For the text-containing cell, return its midpoint in (x, y) coordinate format. 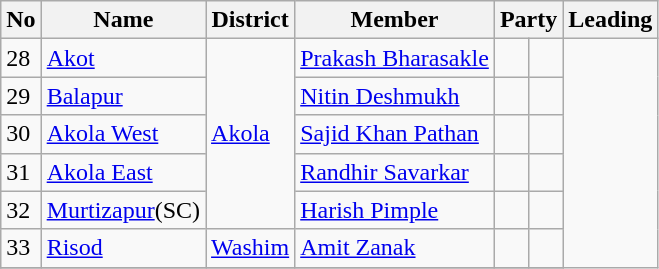
28 (21, 58)
Washim (250, 248)
Balapur (123, 96)
Akola West (123, 134)
No (21, 20)
30 (21, 134)
District (250, 20)
Murtizapur(SC) (123, 210)
Randhir Savarkar (395, 172)
29 (21, 96)
Party (528, 20)
Harish Pimple (395, 210)
Akot (123, 58)
Name (123, 20)
Member (395, 20)
Leading (610, 20)
Akola (250, 134)
Risod (123, 248)
Nitin Deshmukh (395, 96)
Akola East (123, 172)
Sajid Khan Pathan (395, 134)
32 (21, 210)
Amit Zanak (395, 248)
33 (21, 248)
31 (21, 172)
Prakash Bharasakle (395, 58)
